Scan for the cell matching the given text and deliver its [X, Y] coordinate at center. 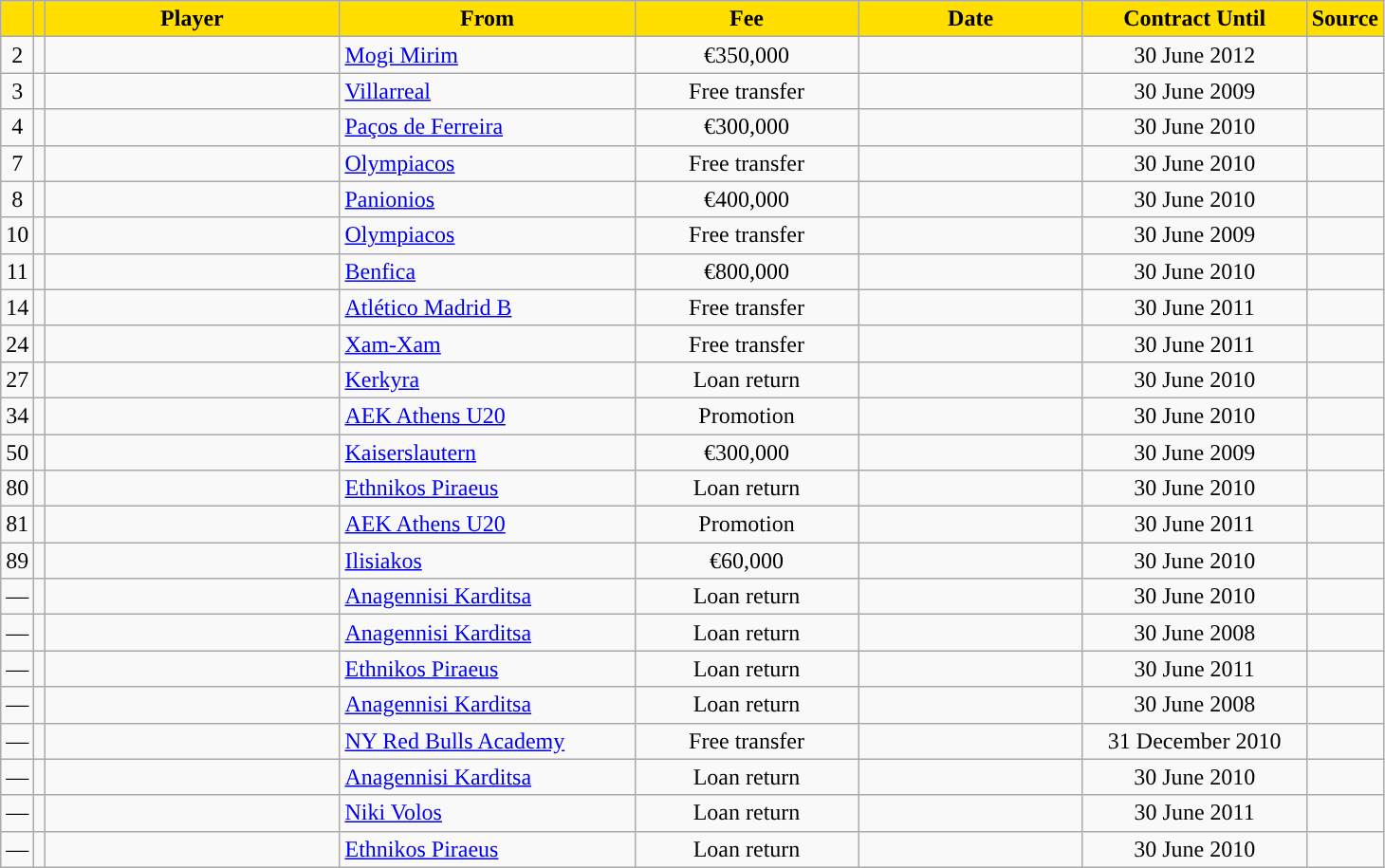
Date [970, 19]
8 [17, 199]
4 [17, 127]
10 [17, 235]
Ilisiakos [488, 561]
89 [17, 561]
€60,000 [747, 561]
30 June 2012 [1194, 55]
Benfica [488, 271]
Source [1345, 19]
Xam-Xam [488, 343]
Contract Until [1194, 19]
50 [17, 452]
NY Red Bulls Academy [488, 741]
Kaiserslautern [488, 452]
14 [17, 307]
Niki Volos [488, 813]
7 [17, 163]
80 [17, 489]
24 [17, 343]
From [488, 19]
Player [192, 19]
81 [17, 525]
27 [17, 379]
Paços de Ferreira [488, 127]
Villarreal [488, 91]
€800,000 [747, 271]
34 [17, 416]
Mogi Mirim [488, 55]
31 December 2010 [1194, 741]
Fee [747, 19]
2 [17, 55]
Panionios [488, 199]
11 [17, 271]
€350,000 [747, 55]
3 [17, 91]
€400,000 [747, 199]
Kerkyra [488, 379]
Atlético Madrid B [488, 307]
